Capture the cell that displays the provided text and extract its (x, y) central coordinate. 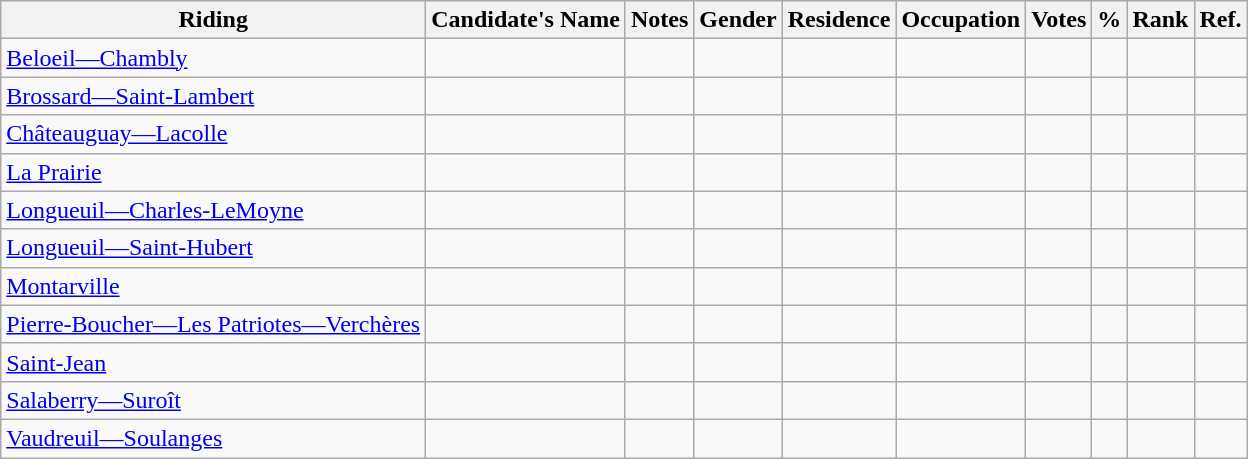
Ref. (1220, 20)
La Prairie (214, 172)
Occupation (961, 20)
Brossard—Saint-Lambert (214, 96)
Gender (738, 20)
% (1110, 20)
Salaberry—Suroît (214, 400)
Châteauguay—Lacolle (214, 134)
Candidate's Name (526, 20)
Longueuil—Charles-LeMoyne (214, 210)
Rank (1160, 20)
Pierre-Boucher—Les Patriotes—Verchères (214, 324)
Notes (659, 20)
Saint-Jean (214, 362)
Vaudreuil—Soulanges (214, 438)
Longueuil—Saint-Hubert (214, 248)
Votes (1059, 20)
Montarville (214, 286)
Residence (839, 20)
Beloeil—Chambly (214, 58)
Riding (214, 20)
